Detect which cell encompasses the target text, then output its [x, y] center coordinate. 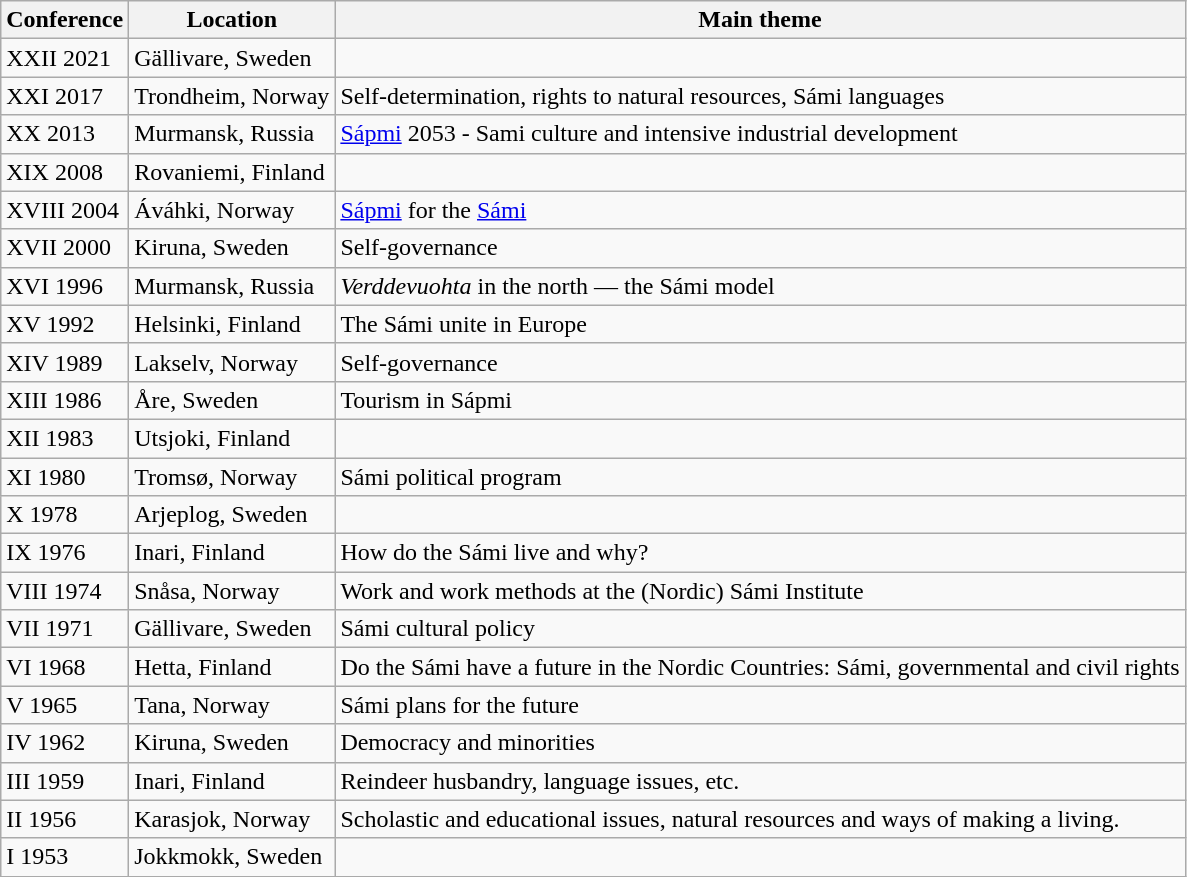
XV 1992 [65, 324]
Self-determination, rights to natural resources, Sámi languages [760, 96]
Trondheim, Norway [232, 96]
VII 1971 [65, 629]
III 1959 [65, 781]
Jokkmokk, Sweden [232, 857]
Verddevuohta in the north — the Sámi model [760, 286]
XI 1980 [65, 477]
XIII 1986 [65, 400]
XVI 1996 [65, 286]
IV 1962 [65, 743]
Rovaniemi, Finland [232, 172]
Åre, Sweden [232, 400]
Helsinki, Finland [232, 324]
V 1965 [65, 705]
I 1953 [65, 857]
Hetta, Finland [232, 667]
How do the Sámi live and why? [760, 553]
XXI 2017 [65, 96]
Reindeer husbandry, language issues, etc. [760, 781]
Karasjok, Norway [232, 819]
Do the Sámi have a future in the Nordic Countries: Sámi, governmental and civil rights [760, 667]
XIX 2008 [65, 172]
Arjeplog, Sweden [232, 515]
IX 1976 [65, 553]
X 1978 [65, 515]
Sámi plans for the future [760, 705]
XX 2013 [65, 134]
Location [232, 20]
Main theme [760, 20]
XII 1983 [65, 438]
XXII 2021 [65, 58]
Utsjoki, Finland [232, 438]
Tourism in Sápmi [760, 400]
Snåsa, Norway [232, 591]
Áváhki, Norway [232, 210]
Sápmi for the Sámi [760, 210]
Sámi cultural policy [760, 629]
Democracy and minorities [760, 743]
VI 1968 [65, 667]
Lakselv, Norway [232, 362]
XVIII 2004 [65, 210]
XIV 1989 [65, 362]
The Sámi unite in Europe [760, 324]
Conference [65, 20]
II 1956 [65, 819]
Work and work methods at the (Nordic) Sámi Institute [760, 591]
XVII 2000 [65, 248]
Tana, Norway [232, 705]
Sámi political program [760, 477]
Sápmi 2053 - Sami culture and intensive industrial development [760, 134]
VIII 1974 [65, 591]
Tromsø, Norway [232, 477]
Scholastic and educational issues, natural resources and ways of making a living. [760, 819]
